Output the [x, y] coordinate of the center of the cell containing the given text.  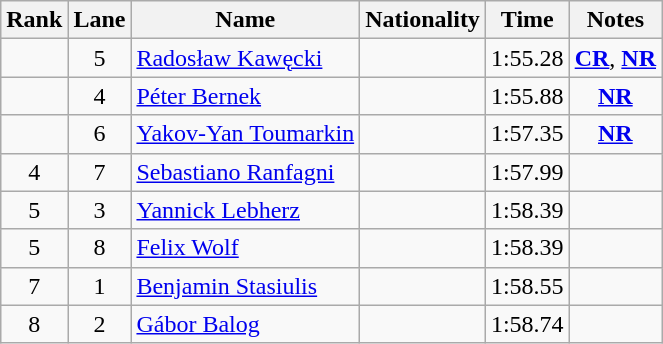
Nationality [423, 20]
1:55.88 [527, 96]
Time [527, 20]
Yakov-Yan Toumarkin [246, 134]
1:55.28 [527, 58]
Notes [615, 20]
1:58.55 [527, 286]
CR, NR [615, 58]
2 [100, 324]
Benjamin Stasiulis [246, 286]
Gábor Balog [246, 324]
Yannick Lebherz [246, 210]
1:57.99 [527, 172]
6 [100, 134]
3 [100, 210]
1:58.74 [527, 324]
Péter Bernek [246, 96]
1:57.35 [527, 134]
Lane [100, 20]
1 [100, 286]
Rank [34, 20]
Radosław Kawęcki [246, 58]
Felix Wolf [246, 248]
Sebastiano Ranfagni [246, 172]
Name [246, 20]
